Locate the cell with the specified text and output its (x, y) center coordinate. 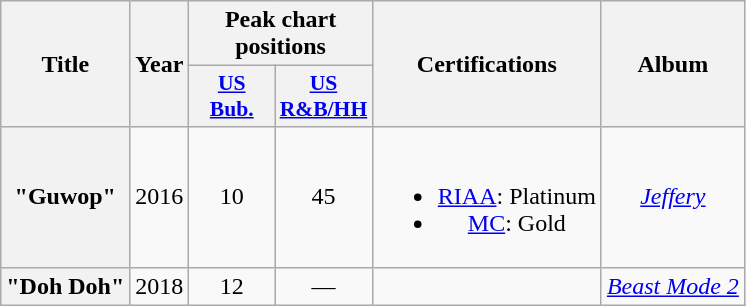
Certifications (486, 64)
RIAA: PlatinumMC: Gold (486, 197)
2018 (160, 286)
"Doh Doh" (66, 286)
USR&B/HH (324, 96)
Peak chart positions (280, 34)
Title (66, 64)
12 (232, 286)
— (324, 286)
Jeffery (672, 197)
10 (232, 197)
USBub. (232, 96)
Album (672, 64)
2016 (160, 197)
Beast Mode 2 (672, 286)
45 (324, 197)
Year (160, 64)
"Guwop" (66, 197)
